Determine the [x, y] coordinate at the center of the cell enclosing the given text.  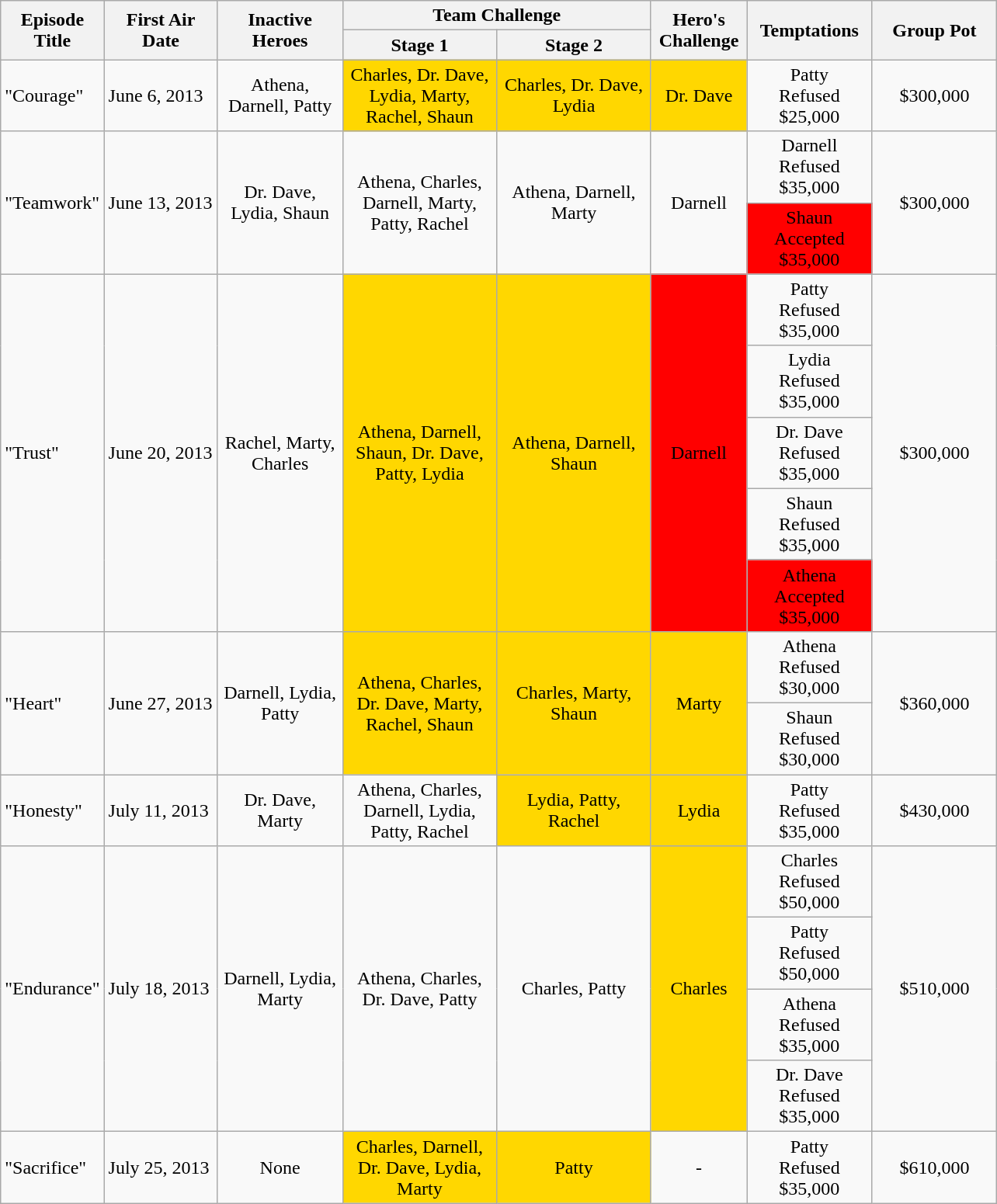
Stage 2 [575, 45]
June 27, 2013 [161, 703]
"Heart" [53, 703]
Dr. Dave [699, 95]
"Sacrifice" [53, 1168]
Stage 1 [419, 45]
Episode Title [53, 30]
June 13, 2013 [161, 203]
Group Pot [935, 30]
Dr. Dave, Lydia, Shaun [280, 203]
Charles, Dr. Dave, Lydia, Marty, Rachel, Shaun [419, 95]
Charles, Patty [575, 989]
Charles, Darnell, Dr. Dave, Lydia, Marty [419, 1168]
AthenaRefused $30,000 [809, 667]
PattyRefused $25,000 [809, 95]
Dr. Dave, Marty [280, 810]
Athena, Charles, Darnell, Marty, Patty, Rachel [419, 203]
June 20, 2013 [161, 453]
ShaunRefused $35,000 [809, 524]
Athena, Darnell, Shaun [575, 453]
Athena, Darnell, Shaun, Dr. Dave, Patty, Lydia [419, 453]
July 25, 2013 [161, 1168]
Lydia, Patty, Rachel [575, 810]
Athena, Charles, Dr. Dave, Patty [419, 989]
July 18, 2013 [161, 989]
ShaunAccepted $35,000 [809, 238]
AthenaAccepted $35,000 [809, 595]
LydiaRefused $35,000 [809, 381]
- [699, 1168]
June 6, 2013 [161, 95]
$510,000 [935, 989]
Lydia [699, 810]
Rachel, Marty, Charles [280, 453]
Athena, Darnell, Marty [575, 203]
Team Challenge [497, 16]
Darnell, Lydia, Marty [280, 989]
"Teamwork" [53, 203]
$430,000 [935, 810]
CharlesRefused $50,000 [809, 882]
Inactive Heroes [280, 30]
July 11, 2013 [161, 810]
Temptations [809, 30]
DarnellRefused $35,000 [809, 167]
"Endurance" [53, 989]
Athena, Charles, Dr. Dave, Marty, Rachel, Shaun [419, 703]
Patty [575, 1168]
"Trust" [53, 453]
AthenaRefused $35,000 [809, 1025]
"Courage" [53, 95]
Marty [699, 703]
Athena, Darnell, Patty [280, 95]
Charles [699, 989]
Charles, Dr. Dave, Lydia [575, 95]
$360,000 [935, 703]
Darnell, Lydia, Patty [280, 703]
$610,000 [935, 1168]
Charles, Marty, Shaun [575, 703]
None [280, 1168]
First Air Date [161, 30]
PattyRefused $50,000 [809, 953]
Athena, Charles, Darnell, Lydia, Patty, Rachel [419, 810]
"Honesty" [53, 810]
Hero's Challenge [699, 30]
ShaunRefused $30,000 [809, 738]
